Extract the (x, y) coordinate from the center of the cell holding the provided text.  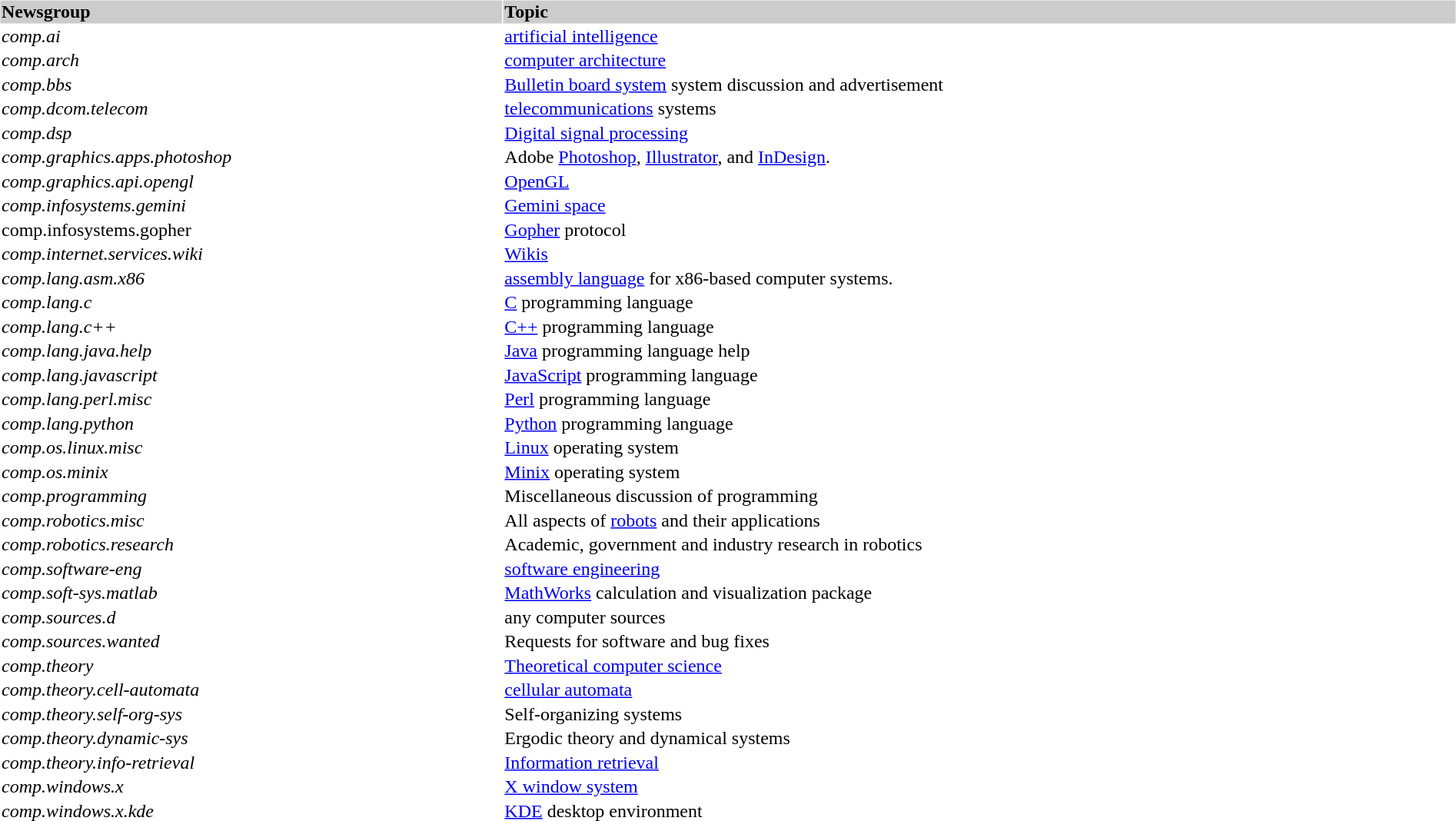
comp.theory.cell-automata (251, 690)
JavaScript programming language (979, 375)
comp.infosystems.gemini (251, 205)
Requests for software and bug fixes (979, 642)
comp.sources.d (251, 617)
any computer sources (979, 617)
comp.dcom.telecom (251, 108)
comp.lang.python (251, 424)
comp.os.linux.misc (251, 448)
comp.internet.services.wiki (251, 254)
Gopher protocol (979, 230)
Digital signal processing (979, 133)
Wikis (979, 254)
X window system (979, 786)
Python programming language (979, 424)
MathWorks calculation and visualization package (979, 593)
Minix operating system (979, 472)
Self-organizing systems (979, 714)
comp.windows.x (251, 786)
Academic, government and industry research in robotics (979, 545)
comp.robotics.misc (251, 520)
C programming language (979, 302)
Topic (979, 12)
comp.bbs (251, 85)
Gemini space (979, 205)
comp.theory.self-org-sys (251, 714)
comp.programming (251, 496)
assembly language for x86-based computer systems. (979, 278)
All aspects of robots and their applications (979, 520)
comp.soft-sys.matlab (251, 593)
Perl programming language (979, 399)
comp.graphics.api.opengl (251, 181)
comp.graphics.apps.photoshop (251, 158)
Bulletin board system system discussion and advertisement (979, 85)
cellular automata (979, 690)
comp.lang.perl.misc (251, 399)
telecommunications systems (979, 108)
Linux operating system (979, 448)
comp.sources.wanted (251, 642)
comp.infosystems.gopher (251, 230)
comp.lang.c++ (251, 327)
comp.theory.dynamic-sys (251, 739)
comp.theory (251, 666)
comp.software-eng (251, 569)
C++ programming language (979, 327)
computer architecture (979, 61)
comp.os.minix (251, 472)
comp.lang.c (251, 302)
Ergodic theory and dynamical systems (979, 739)
comp.robotics.research (251, 545)
Newsgroup (251, 12)
comp.dsp (251, 133)
artificial intelligence (979, 36)
OpenGL (979, 181)
comp.lang.java.help (251, 351)
Information retrieval (979, 763)
comp.theory.info-retrieval (251, 763)
comp.lang.asm.x86 (251, 278)
comp.ai (251, 36)
Miscellaneous discussion of programming (979, 496)
Theoretical computer science (979, 666)
software engineering (979, 569)
comp.lang.javascript (251, 375)
comp.arch (251, 61)
Adobe Photoshop, Illustrator, and InDesign. (979, 158)
Java programming language help (979, 351)
